From the cell containing the given text, extract its center point as [X, Y] coordinate. 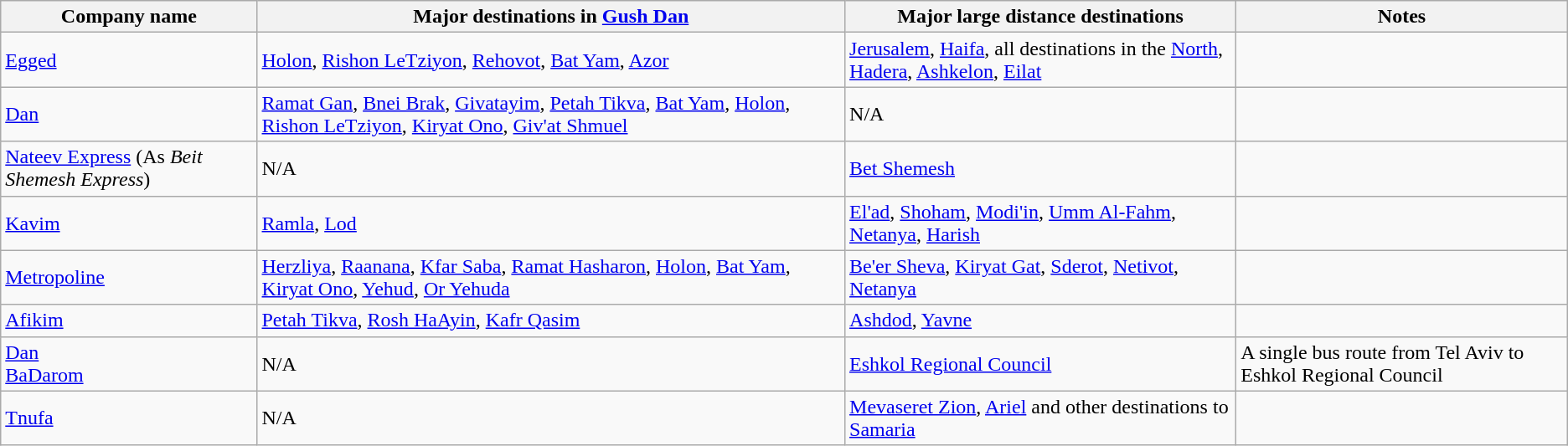
DanBaDarom [129, 363]
Kavim [129, 223]
Ramla, Lod [551, 223]
Ramat Gan, Bnei Brak, Givatayim, Petah Tikva, Bat Yam, Holon, Rishon LeTziyon, Kiryat Ono, Giv'at Shmuel [551, 114]
Holon, Rishon LeTziyon, Rehovot, Bat Yam, Azor [551, 60]
Eshkol Regional Council [1040, 363]
Petah Tikva, Rosh HaAyin, Kafr Qasim [551, 320]
Major large distance destinations [1040, 17]
Company name [129, 17]
Bet Shemesh [1040, 169]
Tnufa [129, 418]
Major destinations in Gush Dan [551, 17]
Mevaseret Zion, Ariel and other destinations to Samaria [1040, 418]
Dan [129, 114]
Afikim [129, 320]
Nateev Express (As Beit Shemesh Express) [129, 169]
Jerusalem, Haifa, all destinations in the North, Hadera, Ashkelon, Eilat [1040, 60]
El'ad, Shoham, Modi'in, Umm Al-Fahm, Netanya, Harish [1040, 223]
A single bus route from Tel Aviv to Eshkol Regional Council [1402, 363]
Notes [1402, 17]
Egged [129, 60]
Metropoline [129, 278]
Be'er Sheva, Kiryat Gat, Sderot, Netivot, Netanya [1040, 278]
Ashdod, Yavne [1040, 320]
Herzliya, Raanana, Kfar Saba, Ramat Hasharon, Holon, Bat Yam, Kiryat Ono, Yehud, Or Yehuda [551, 278]
